Scan for the cell matching the given text and deliver its [X, Y] coordinate at center. 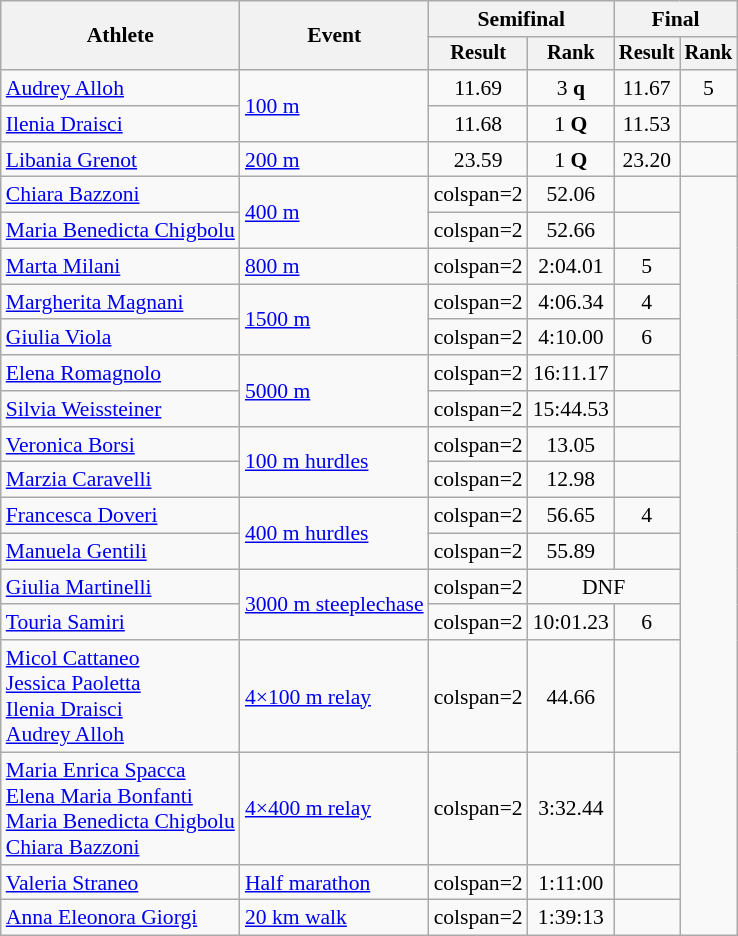
Athlete [120, 36]
13.05 [571, 445]
23.59 [478, 160]
Manuela Gentili [120, 552]
1:11:00 [571, 883]
4:10.00 [571, 338]
100 m hurdles [334, 462]
Libania Grenot [120, 160]
15:44.53 [571, 409]
Touria Samiri [120, 623]
Ilenia Draisci [120, 124]
Giulia Viola [120, 338]
Giulia Martinelli [120, 587]
Anna Eleonora Giorgi [120, 918]
5000 m [334, 390]
1:39:13 [571, 918]
Maria Enrica SpaccaElena Maria BonfantiMaria Benedicta ChigboluChiara Bazzoni [120, 809]
DNF [604, 587]
400 m [334, 212]
2:04.01 [571, 267]
200 m [334, 160]
11.69 [478, 88]
Veronica Borsi [120, 445]
Elena Romagnolo [120, 373]
Maria Benedicta Chigbolu [120, 231]
52.66 [571, 231]
Marzia Caravelli [120, 480]
1500 m [334, 320]
55.89 [571, 552]
52.06 [571, 195]
Francesca Doveri [120, 516]
16:11.17 [571, 373]
800 m [334, 267]
Micol CattaneoJessica PaolettaIlenia DraisciAudrey Alloh [120, 696]
11.53 [647, 124]
23.20 [647, 160]
20 km walk [334, 918]
3000 m steeplechase [334, 604]
10:01.23 [571, 623]
Semifinal [522, 19]
4×400 m relay [334, 809]
Margherita Magnani [120, 302]
4×100 m relay [334, 696]
56.65 [571, 516]
Final [676, 19]
100 m [334, 106]
44.66 [571, 696]
400 m hurdles [334, 534]
Valeria Straneo [120, 883]
Chiara Bazzoni [120, 195]
11.68 [478, 124]
Half marathon [334, 883]
3:32.44 [571, 809]
Event [334, 36]
12.98 [571, 480]
Silvia Weissteiner [120, 409]
3 q [571, 88]
Marta Milani [120, 267]
11.67 [647, 88]
4:06.34 [571, 302]
Audrey Alloh [120, 88]
